Pinpoint the cell where the given text exists, returning its [X, Y] midpoint coordinate. 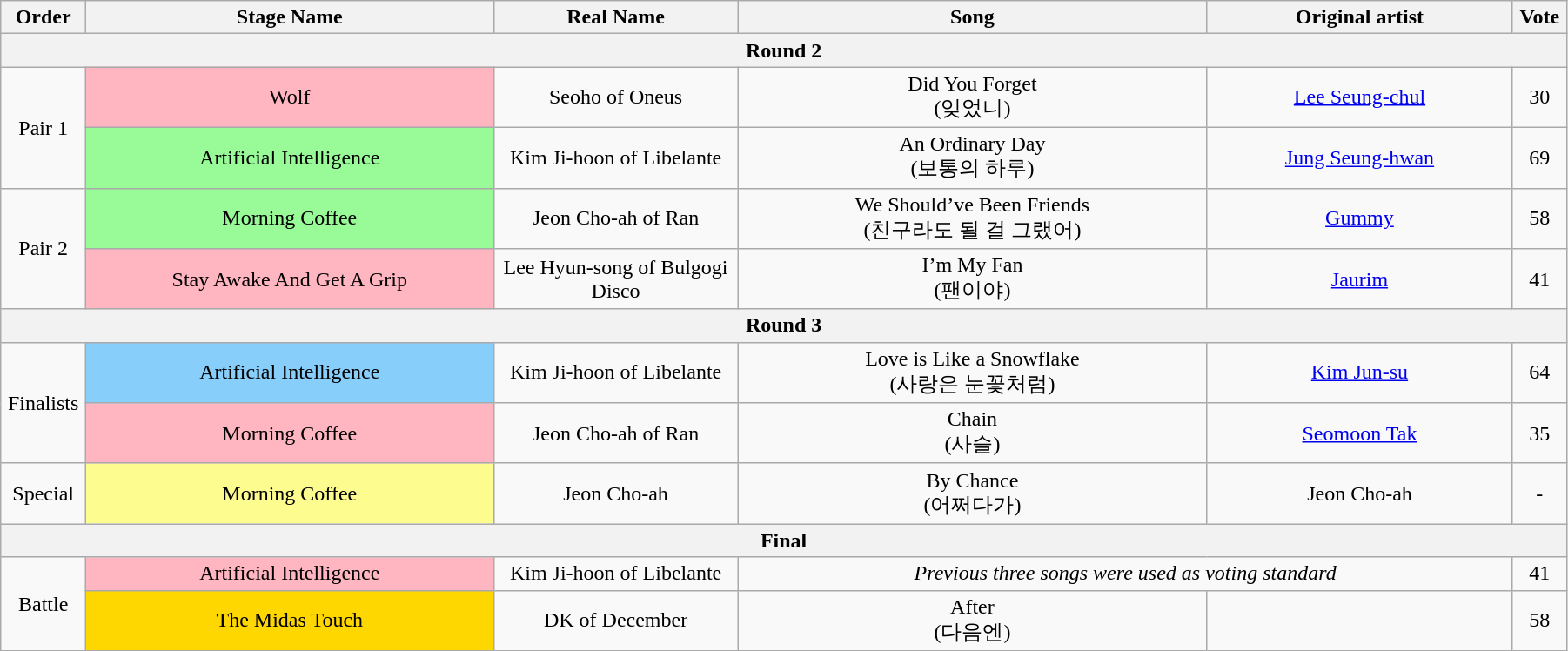
Pair 1 [44, 127]
Special [44, 493]
After(다음엔) [973, 621]
Kim Jun-su [1359, 372]
Seoho of Oneus [616, 97]
Real Name [616, 17]
Lee Seung-chul [1359, 97]
Finalists [44, 402]
I’m My Fan(팬이야) [973, 279]
Did You Forget(잊었니) [973, 97]
Stage Name [290, 17]
Jaurim [1359, 279]
64 [1539, 372]
Pair 2 [44, 249]
An Ordinary Day(보통의 하루) [973, 158]
- [1539, 493]
Seomoon Tak [1359, 433]
Battle [44, 604]
By Chance(어쩌다가) [973, 493]
Original artist [1359, 17]
30 [1539, 97]
We Should’ve Been Friends(친구라도 될 걸 그랬어) [973, 218]
Stay Awake And Get A Grip [290, 279]
Chain(사슬) [973, 433]
Previous three songs were used as voting standard [1125, 574]
35 [1539, 433]
Order [44, 17]
Round 3 [784, 325]
Wolf [290, 97]
Song [973, 17]
DK of December [616, 621]
Gummy [1359, 218]
The Midas Touch [290, 621]
Vote [1539, 17]
Jung Seung-hwan [1359, 158]
Final [784, 540]
69 [1539, 158]
Lee Hyun-song of Bulgogi Disco [616, 279]
Round 2 [784, 50]
Love is Like a Snowflake(사랑은 눈꽃처럼) [973, 372]
